Output the [X, Y] coordinate of the center of the cell containing the given text.  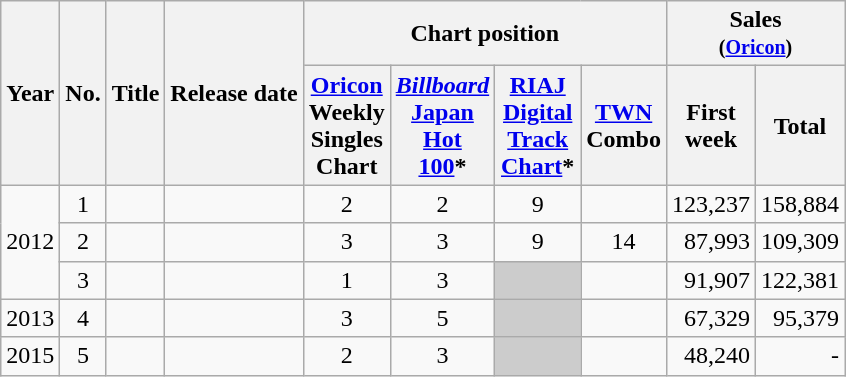
TWNCombo [624, 126]
158,884 [800, 204]
Chart position [484, 34]
Year [30, 93]
Firstweek [710, 126]
123,237 [710, 204]
67,329 [710, 318]
RIAJDigitalTrackChart* [538, 126]
Release date [234, 93]
2015 [30, 356]
2012 [30, 242]
BillboardJapanHot100* [442, 126]
91,907 [710, 280]
122,381 [800, 280]
No. [83, 93]
2013 [30, 318]
14 [624, 242]
95,379 [800, 318]
OriconWeeklySinglesChart [346, 126]
Title [136, 93]
109,309 [800, 242]
Sales(Oricon) [755, 34]
48,240 [710, 356]
- [800, 356]
87,993 [710, 242]
4 [83, 318]
Total [800, 126]
